Identify which cell holds the provided text, then report its [X, Y] central coordinate. 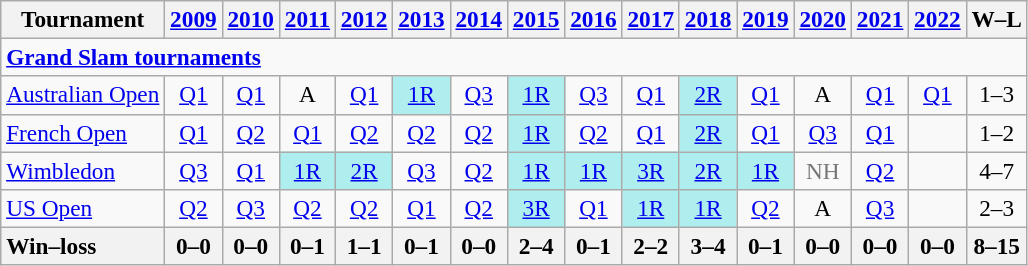
4–7 [996, 170]
3–4 [708, 246]
2017 [650, 19]
Win–loss [83, 246]
2016 [594, 19]
2021 [880, 19]
2020 [822, 19]
Wimbledon [83, 170]
W–L [996, 19]
2011 [307, 19]
2–3 [996, 208]
NH [822, 170]
2013 [422, 19]
2022 [938, 19]
2–4 [536, 246]
Grand Slam tournaments [514, 57]
2014 [478, 19]
Australian Open [83, 95]
French Open [83, 133]
1–2 [996, 133]
2019 [766, 19]
Tournament [83, 19]
2010 [250, 19]
US Open [83, 208]
2–2 [650, 246]
8–15 [996, 246]
2012 [364, 19]
2015 [536, 19]
2009 [194, 19]
1–3 [996, 95]
2018 [708, 19]
1–1 [364, 246]
